Output the (X, Y) coordinate of the center of the cell containing the given text.  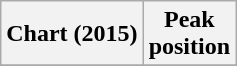
Peakposition (189, 34)
Chart (2015) (72, 34)
